From the cell containing the given text, extract its center point as [X, Y] coordinate. 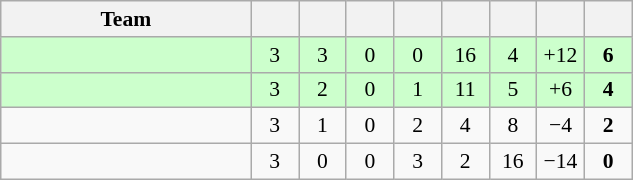
8 [513, 126]
+6 [561, 90]
6 [608, 55]
11 [465, 90]
Team [126, 19]
+12 [561, 55]
−14 [561, 162]
5 [513, 90]
−4 [561, 126]
